Extract the [x, y] coordinate from the center of the cell holding the provided text.  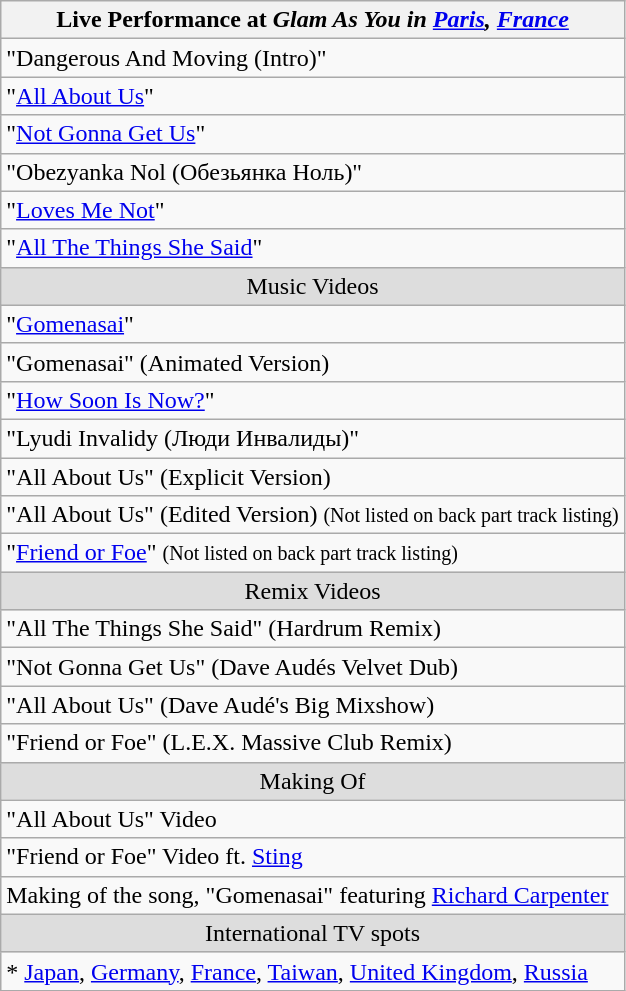
"Lyudi Invalidy (Люди Инвалиды)" [313, 438]
"All About Us" (Explicit Version) [313, 477]
"All About Us" (Dave Audé's Big Mixshow) [313, 705]
Remix Videos [313, 591]
"How Soon Is Now?" [313, 400]
"All About Us" [313, 96]
International TV spots [313, 933]
Making Of [313, 781]
"Obezyanka Nol (Обезьянка Ноль)" [313, 172]
Making of the song, "Gomenasai" featuring Richard Carpenter [313, 895]
"Friend or Foe" (Not listed on back part track listing) [313, 553]
Live Performance at Glam As You in Paris, France [313, 20]
"All About Us" (Edited Version) (Not listed on back part track listing) [313, 515]
"Loves Me Not" [313, 210]
"All The Things She Said" [313, 248]
"Dangerous And Moving (Intro)" [313, 58]
"Gomenasai" (Animated Version) [313, 362]
"All The Things She Said" (Hardrum Remix) [313, 629]
* Japan, Germany, France, Taiwan, United Kingdom, Russia [313, 971]
"Friend or Foe" (L.E.X. Massive Club Remix) [313, 743]
Music Videos [313, 286]
"Gomenasai" [313, 324]
"Not Gonna Get Us" (Dave Audés Velvet Dub) [313, 667]
"All About Us" Video [313, 819]
"Friend or Foe" Video ft. Sting [313, 857]
"Not Gonna Get Us" [313, 134]
